Find where the given text appears and provide that cell's center as (x, y) coordinate. 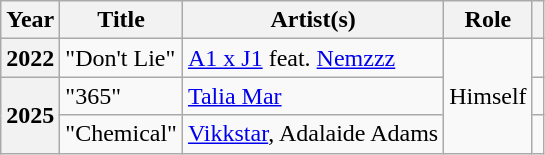
"365" (122, 96)
Year (30, 20)
Talia Mar (312, 96)
Himself (488, 96)
A1 x J1 feat. Nemzzz (312, 58)
2025 (30, 115)
Vikkstar, Adalaide Adams (312, 134)
"Chemical" (122, 134)
Title (122, 20)
Artist(s) (312, 20)
"Don't Lie" (122, 58)
Role (488, 20)
2022 (30, 58)
